Locate the cell with the specified text and output its (x, y) center coordinate. 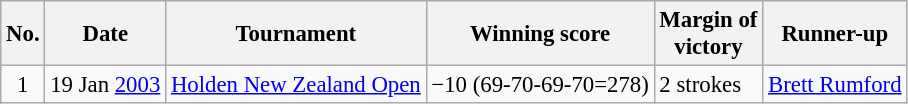
2 strokes (708, 85)
Holden New Zealand Open (296, 85)
Brett Rumford (835, 85)
−10 (69-70-69-70=278) (540, 85)
Date (106, 34)
Runner-up (835, 34)
No. (23, 34)
Tournament (296, 34)
19 Jan 2003 (106, 85)
Winning score (540, 34)
Margin ofvictory (708, 34)
1 (23, 85)
